Pinpoint the cell where the given text exists, returning its [x, y] midpoint coordinate. 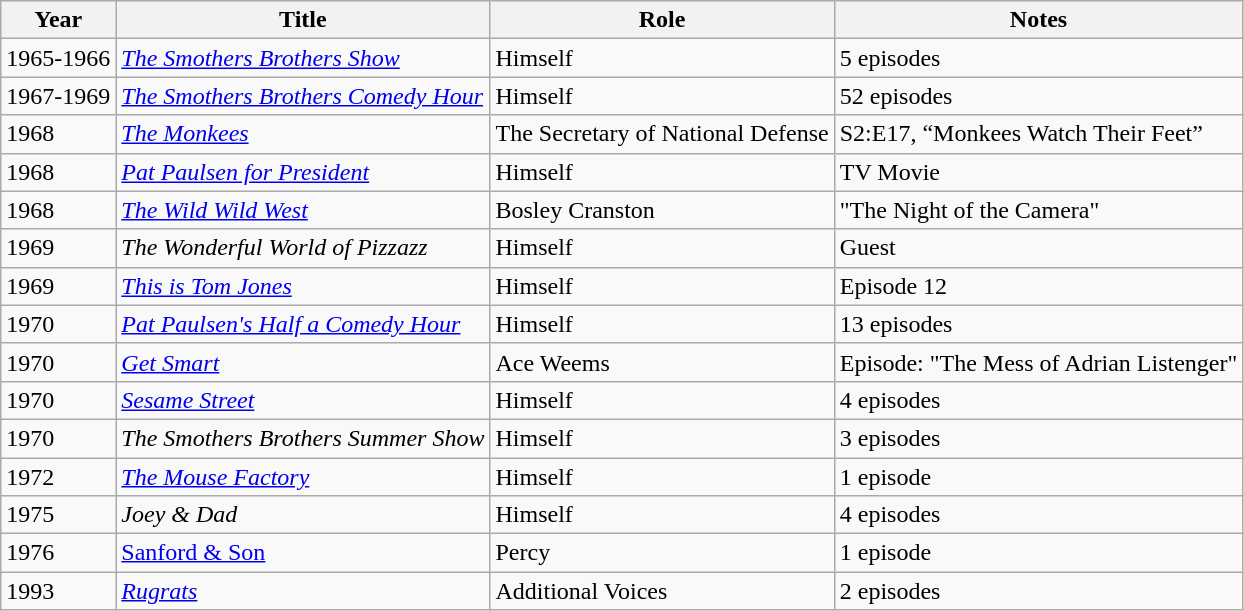
Joey & Dad [303, 515]
Additional Voices [662, 591]
1993 [58, 591]
The Wild Wild West [303, 210]
The Secretary of National Defense [662, 134]
1972 [58, 477]
S2:E17, “Monkees Watch Their Feet” [1038, 134]
Pat Paulsen's Half a Comedy Hour [303, 324]
Episode 12 [1038, 286]
52 episodes [1038, 96]
Episode: "The Mess of Adrian Listenger" [1038, 362]
1965-1966 [58, 58]
Get Smart [303, 362]
3 episodes [1038, 438]
Notes [1038, 20]
Sanford & Son [303, 553]
The Wonderful World of Pizzazz [303, 248]
Year [58, 20]
1976 [58, 553]
2 episodes [1038, 591]
This is Tom Jones [303, 286]
Title [303, 20]
Role [662, 20]
TV Movie [1038, 172]
Ace Weems [662, 362]
Bosley Cranston [662, 210]
13 episodes [1038, 324]
The Mouse Factory [303, 477]
Sesame Street [303, 400]
1975 [58, 515]
"The Night of the Camera" [1038, 210]
Rugrats [303, 591]
The Smothers Brothers Comedy Hour [303, 96]
Percy [662, 553]
The Monkees [303, 134]
1967-1969 [58, 96]
Pat Paulsen for President [303, 172]
Guest [1038, 248]
The Smothers Brothers Summer Show [303, 438]
The Smothers Brothers Show [303, 58]
5 episodes [1038, 58]
